Determine the (X, Y) coordinate at the center of the cell enclosing the given text.  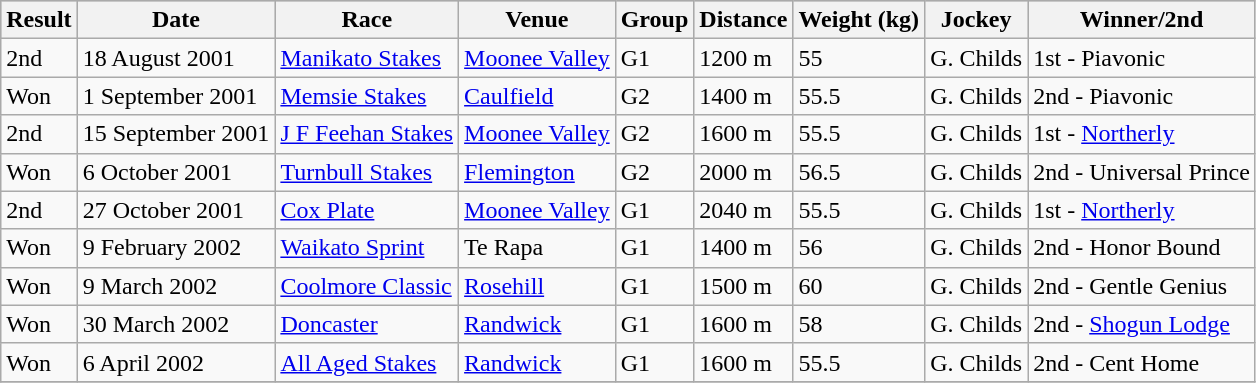
56.5 (859, 172)
Race (367, 20)
Flemington (538, 172)
55 (859, 58)
15 September 2001 (176, 134)
Turnbull Stakes (367, 172)
Venue (538, 20)
Date (176, 20)
56 (859, 248)
58 (859, 324)
Cox Plate (367, 210)
60 (859, 286)
2nd - Universal Prince (1142, 172)
2040 m (744, 210)
Result (39, 20)
30 March 2002 (176, 324)
Group (654, 20)
9 February 2002 (176, 248)
2000 m (744, 172)
Winner/2nd (1142, 20)
J F Feehan Stakes (367, 134)
2nd - Honor Bound (1142, 248)
Jockey (976, 20)
Te Rapa (538, 248)
Waikato Sprint (367, 248)
Rosehill (538, 286)
2nd - Cent Home (1142, 362)
1 September 2001 (176, 96)
9 March 2002 (176, 286)
6 April 2002 (176, 362)
Memsie Stakes (367, 96)
Caulfield (538, 96)
All Aged Stakes (367, 362)
27 October 2001 (176, 210)
Coolmore Classic (367, 286)
2nd - Gentle Genius (1142, 286)
1st - Piavonic (1142, 58)
18 August 2001 (176, 58)
2nd - Shogun Lodge (1142, 324)
Manikato Stakes (367, 58)
Distance (744, 20)
1500 m (744, 286)
Weight (kg) (859, 20)
Doncaster (367, 324)
6 October 2001 (176, 172)
1200 m (744, 58)
2nd - Piavonic (1142, 96)
